Identify which cell holds the provided text, then report its (x, y) central coordinate. 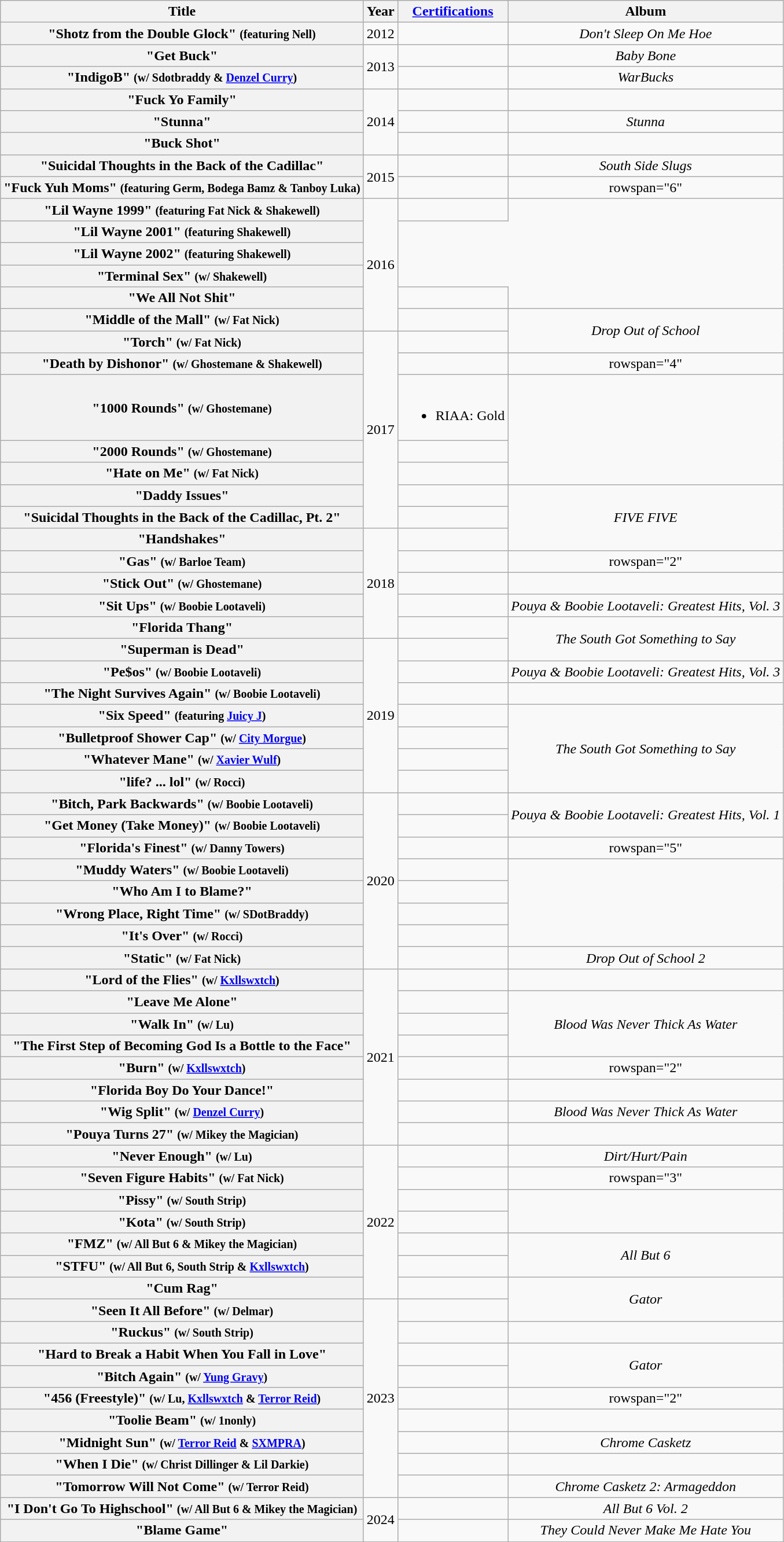
"Burn" (w/ Kxllswxtch) (182, 1068)
2012 (381, 34)
"Suicidal Thoughts in the Back of the Cadillac, Pt. 2" (182, 517)
"Handshakes" (182, 539)
"Stunna" (182, 122)
Chrome Casketz 2: Armageddon (646, 1486)
"Lil Wayne 2001" (featuring Shakewell) (182, 231)
"Middle of the Mall" (w/ Fat Nick) (182, 320)
"Walk In" (w/ Lu) (182, 1024)
"Shotz from the Double Glock" (featuring Nell) (182, 34)
"Six Speed" (featuring Juicy J) (182, 716)
"IndigoB" (w/ Sdotbraddy & Denzel Curry) (182, 78)
rowspan="5" (646, 848)
"Never Enough" (w/ Lu) (182, 1156)
Year (381, 12)
"Sit Ups" (w/ Boobie Lootaveli) (182, 605)
"Midnight Sun" (w/ Terror Reid & SXMPRA) (182, 1442)
"Lord of the Flies" (w/ Kxllswxtch) (182, 980)
"Suicidal Thoughts in the Back of the Cadillac" (182, 165)
2023 (381, 1398)
Chrome Casketz (646, 1442)
"life? ... lol" (w/ Rocci) (182, 782)
2013 (381, 67)
Pouya & Boobie Lootaveli: Greatest Hits, Vol. 1 (646, 815)
"Stick Out" (w/ Ghostemane) (182, 583)
All But 6 (646, 1255)
"Muddy Waters" (w/ Boobie Lootaveli) (182, 870)
"456 (Freestyle)" (w/ Lu, Kxllswxtch & Terror Reid) (182, 1399)
Title (182, 12)
FIVE FIVE (646, 517)
"Hate on Me" (w/ Fat Nick) (182, 473)
"Pouya Turns 27" (w/ Mikey the Magician) (182, 1134)
"Florida Thang" (182, 627)
2021 (381, 1057)
"Cum Rag" (182, 1288)
"Death by Dishonor" (w/ Ghostemane & Shakewell) (182, 364)
"Lil Wayne 1999" (featuring Fat Nick & Shakewell) (182, 209)
"Terminal Sex" (w/ Shakewell) (182, 276)
"Pissy" (w/ South Strip) (182, 1200)
RIAA: Gold (452, 407)
All But 6 Vol. 2 (646, 1508)
"Static" (w/ Fat Nick) (182, 958)
"Who Am I to Blame?" (182, 892)
Certifications (452, 12)
Drop Out of School (646, 331)
"STFU" (w/ All But 6, South Strip & Kxllswxtch) (182, 1266)
"Bitch, Park Backwards" (w/ Boobie Lootaveli) (182, 804)
"Buck Shot" (182, 143)
2018 (381, 583)
"Wig Split" (w/ Denzel Curry) (182, 1112)
Album (646, 12)
"Whatever Mane" (w/ Xavier Wulf) (182, 760)
"Lil Wayne 2002" (featuring Shakewell) (182, 253)
2016 (381, 264)
rowspan="3" (646, 1178)
rowspan="4" (646, 364)
"Florida Boy Do Your Dance!" (182, 1090)
"The Night Survives Again" (w/ Boobie Lootaveli) (182, 694)
"Hard to Break a Habit When You Fall in Love" (182, 1354)
Drop Out of School 2 (646, 958)
"The First Step of Becoming God Is a Bottle to the Face" (182, 1046)
2014 (381, 122)
"2000 Rounds" (w/ Ghostemane) (182, 451)
"Leave Me Alone" (182, 1002)
Baby Bone (646, 56)
"Fuck Yo Family" (182, 100)
2022 (381, 1222)
Stunna (646, 122)
2019 (381, 715)
"1000 Rounds" (w/ Ghostemane) (182, 407)
"Bulletproof Shower Cap" (w/ City Morgue) (182, 738)
South Side Slugs (646, 165)
"Get Money (Take Money)" (w/ Boobie Lootaveli) (182, 826)
"Bitch Again" (w/ Yung Gravy) (182, 1377)
rowspan="6" (646, 187)
2015 (381, 176)
"It's Over" (w/ Rocci) (182, 936)
"Seven Figure Habits" (w/ Fat Nick) (182, 1178)
"Seen It All Before" (w/ Delmar) (182, 1310)
"Gas" (w/ Barloe Team) (182, 561)
"Florida's Finest" (w/ Danny Towers) (182, 848)
"Get Buck" (182, 56)
"FMZ" (w/ All But 6 & Mikey the Magician) (182, 1244)
"Superman is Dead" (182, 649)
"Ruckus" (w/ South Strip) (182, 1332)
Don't Sleep On Me Hoe (646, 34)
2017 (381, 429)
They Could Never Make Me Hate You (646, 1530)
"Tomorrow Will Not Come" (w/ Terror Reid) (182, 1486)
Dirt/Hurt/Pain (646, 1156)
"When I Die" (w/ Christ Dillinger & Lil Darkie) (182, 1464)
WarBucks (646, 78)
"Daddy Issues" (182, 495)
"Fuck Yuh Moms" (featuring Germ, Bodega Bamz & Tanboy Luka) (182, 187)
"Wrong Place, Right Time" (w/ SDotBraddy) (182, 914)
"Kota" (w/ South Strip) (182, 1222)
"Toolie Beam" (w/ 1nonly) (182, 1420)
"Pe$os" (w/ Boobie Lootaveli) (182, 672)
"Torch" (w/ Fat Nick) (182, 342)
"Blame Game" (182, 1530)
2024 (381, 1519)
2020 (381, 881)
"I Don't Go To Highschool" (w/ All But 6 & Mikey the Magician) (182, 1508)
"We All Not Shit" (182, 298)
